From the cell containing the given text, extract its center point as [X, Y] coordinate. 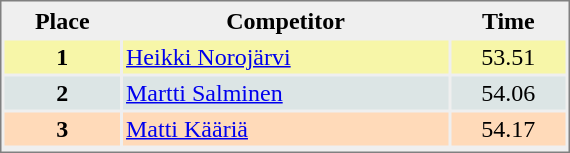
1 [62, 56]
Place [62, 20]
Time [508, 20]
3 [62, 128]
Competitor [286, 20]
Martti Salminen [286, 92]
Matti Kääriä [286, 128]
2 [62, 92]
54.17 [508, 128]
54.06 [508, 92]
Heikki Norojärvi [286, 56]
53.51 [508, 56]
